Search for the cell housing the specified text and yield its [x, y] center coordinate. 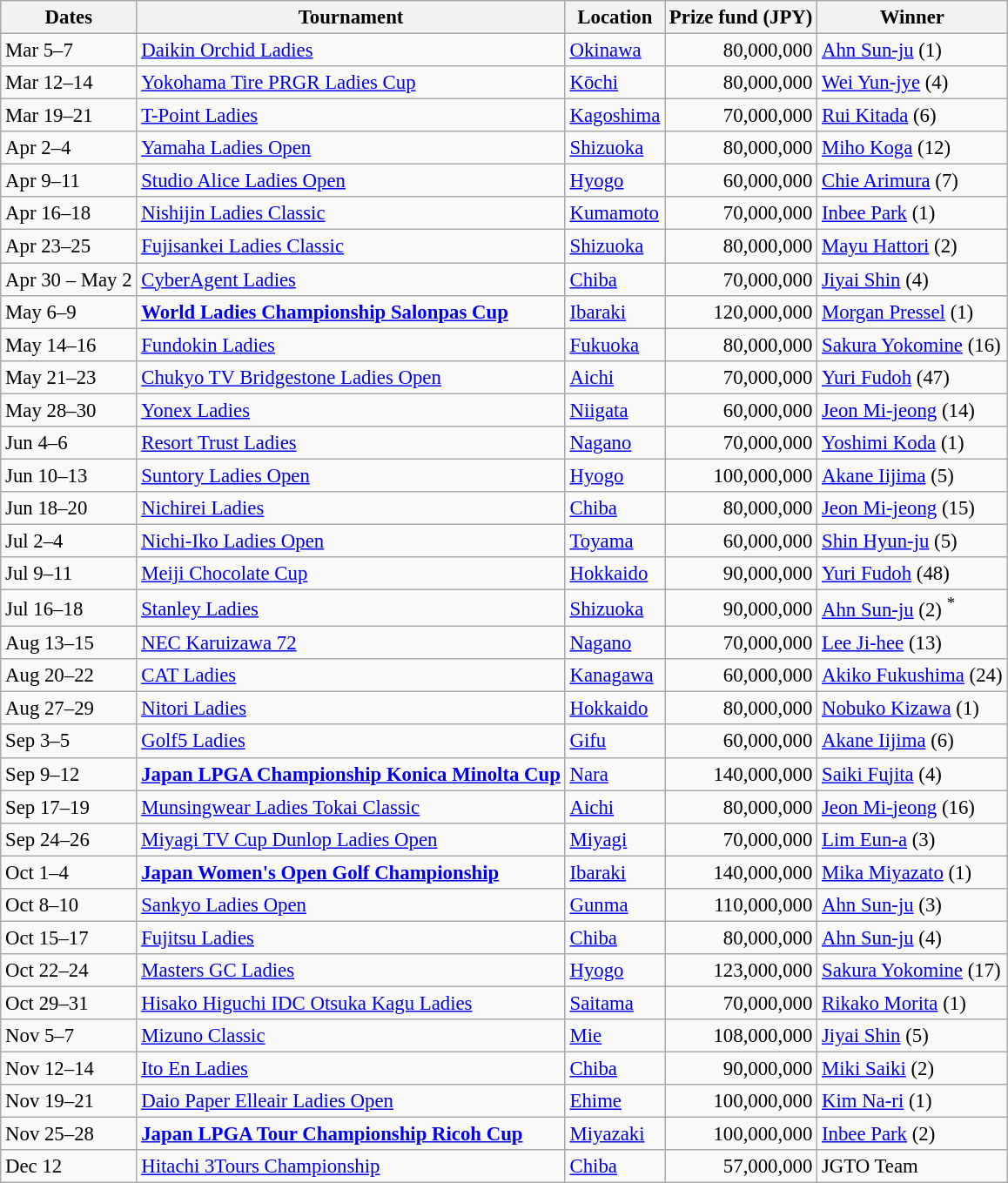
Chie Arimura (7) [912, 181]
Stanley Ladies [351, 608]
May 21–23 [69, 377]
Ahn Sun-ju (3) [912, 905]
Nitori Ladies [351, 709]
Hisako Higuchi IDC Otsuka Kagu Ladies [351, 1003]
Nov 25–28 [69, 1134]
Miki Saiki (2) [912, 1069]
Aug 20–22 [69, 676]
Apr 2–4 [69, 148]
Mika Miyazato (1) [912, 872]
Akane Iijima (6) [912, 742]
Studio Alice Ladies Open [351, 181]
Sep 17–19 [69, 807]
Oct 22–24 [69, 971]
World Ladies Championship Salonpas Cup [351, 312]
Oct 8–10 [69, 905]
Oct 1–4 [69, 872]
Apr 30 – May 2 [69, 279]
Mayu Hattori (2) [912, 246]
Morgan Pressel (1) [912, 312]
T-Point Ladies [351, 116]
Jiyai Shin (5) [912, 1036]
Resort Trust Ladies [351, 443]
Jul 2–4 [69, 541]
Aug 27–29 [69, 709]
Lee Ji-hee (13) [912, 643]
Apr 9–11 [69, 181]
Akiko Fukushima (24) [912, 676]
Gifu [615, 742]
Prize fund (JPY) [742, 17]
Nichirei Ladies [351, 508]
Saitama [615, 1003]
JGTO Team [912, 1166]
Ahn Sun-ju (2) * [912, 608]
Sakura Yokomine (17) [912, 971]
Miyazaki [615, 1134]
Sep 9–12 [69, 774]
57,000,000 [742, 1166]
Kim Na-ri (1) [912, 1101]
Akane Iijima (5) [912, 475]
Sep 24–26 [69, 839]
Apr 16–18 [69, 213]
120,000,000 [742, 312]
Dates [69, 17]
Fukuoka [615, 345]
Miho Koga (12) [912, 148]
Ahn Sun-ju (1) [912, 50]
Winner [912, 17]
Mar 12–14 [69, 83]
Jeon Mi-jeong (14) [912, 410]
Rui Kitada (6) [912, 116]
May 28–30 [69, 410]
Jun 4–6 [69, 443]
Oct 29–31 [69, 1003]
Nov 12–14 [69, 1069]
Golf5 Ladies [351, 742]
Rikako Morita (1) [912, 1003]
Gunma [615, 905]
Japan Women's Open Golf Championship [351, 872]
Mar 5–7 [69, 50]
Jeon Mi-jeong (16) [912, 807]
Kumamoto [615, 213]
110,000,000 [742, 905]
Nobuko Kizawa (1) [912, 709]
Yamaha Ladies Open [351, 148]
Shin Hyun-ju (5) [912, 541]
Dec 12 [69, 1166]
Tournament [351, 17]
Masters GC Ladies [351, 971]
Kagoshima [615, 116]
Chukyo TV Bridgestone Ladies Open [351, 377]
Mar 19–21 [69, 116]
Sankyo Ladies Open [351, 905]
Ito En Ladies [351, 1069]
Ehime [615, 1101]
Fujitsu Ladies [351, 938]
Hitachi 3Tours Championship [351, 1166]
108,000,000 [742, 1036]
Yuri Fudoh (47) [912, 377]
May 6–9 [69, 312]
Mie [615, 1036]
NEC Karuizawa 72 [351, 643]
Oct 15–17 [69, 938]
Inbee Park (2) [912, 1134]
Jiyai Shin (4) [912, 279]
Okinawa [615, 50]
Daio Paper Elleair Ladies Open [351, 1101]
Fundokin Ladies [351, 345]
Jun 18–20 [69, 508]
Wei Yun-jye (4) [912, 83]
Nov 19–21 [69, 1101]
Nishijin Ladies Classic [351, 213]
Kanagawa [615, 676]
Yokohama Tire PRGR Ladies Cup [351, 83]
Location [615, 17]
Inbee Park (1) [912, 213]
CyberAgent Ladies [351, 279]
Sakura Yokomine (16) [912, 345]
Yuri Fudoh (48) [912, 574]
Fujisankei Ladies Classic [351, 246]
Japan LPGA Tour Championship Ricoh Cup [351, 1134]
Mizuno Classic [351, 1036]
Daikin Orchid Ladies [351, 50]
Nov 5–7 [69, 1036]
Apr 23–25 [69, 246]
May 14–16 [69, 345]
Jul 9–11 [69, 574]
Niigata [615, 410]
Sep 3–5 [69, 742]
Jul 16–18 [69, 608]
123,000,000 [742, 971]
Munsingwear Ladies Tokai Classic [351, 807]
Aug 13–15 [69, 643]
Japan LPGA Championship Konica Minolta Cup [351, 774]
Saiki Fujita (4) [912, 774]
Jeon Mi-jeong (15) [912, 508]
Yonex Ladies [351, 410]
CAT Ladies [351, 676]
Kōchi [615, 83]
Miyagi TV Cup Dunlop Ladies Open [351, 839]
Toyama [615, 541]
Nara [615, 774]
Suntory Ladies Open [351, 475]
Jun 10–13 [69, 475]
Nichi-Iko Ladies Open [351, 541]
Meiji Chocolate Cup [351, 574]
Ahn Sun-ju (4) [912, 938]
Lim Eun-a (3) [912, 839]
Miyagi [615, 839]
Yoshimi Koda (1) [912, 443]
